Identify which cell holds the provided text, then report its [X, Y] central coordinate. 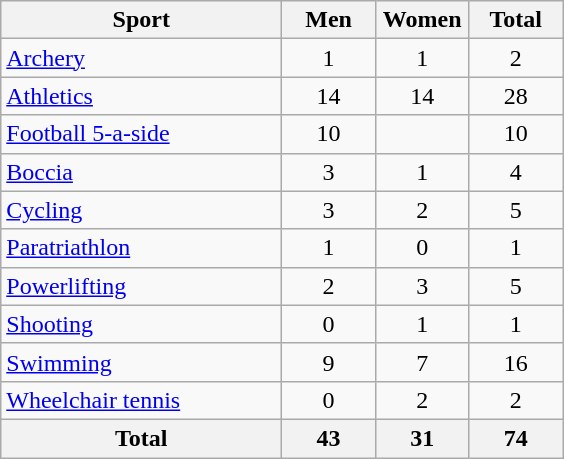
9 [329, 362]
Boccia [142, 172]
Wheelchair tennis [142, 400]
16 [516, 362]
Athletics [142, 96]
28 [516, 96]
Powerlifting [142, 286]
Paratriathlon [142, 248]
31 [422, 438]
Football 5-a-side [142, 134]
Men [329, 20]
74 [516, 438]
Cycling [142, 210]
Sport [142, 20]
43 [329, 438]
7 [422, 362]
Shooting [142, 324]
Women [422, 20]
4 [516, 172]
Archery [142, 58]
Swimming [142, 362]
